For the text-containing cell, return its midpoint in (X, Y) coordinate format. 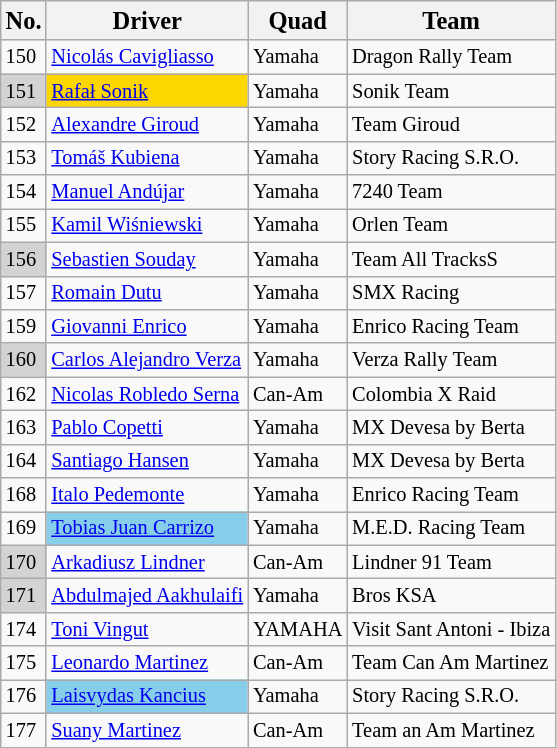
Team an Am Martinez (451, 730)
170 (24, 562)
Kamil Wiśniewski (147, 225)
Visit Sant Antoni - Ibiza (451, 629)
Dragon Rally Team (451, 57)
Verza Rally Team (451, 360)
Arkadiusz Lindner (147, 562)
M.E.D. Racing Team (451, 528)
Leonardo Martinez (147, 663)
164 (24, 461)
Giovanni Enrico (147, 326)
Team (451, 20)
Team Giroud (451, 124)
176 (24, 696)
Pablo Copetti (147, 427)
175 (24, 663)
154 (24, 192)
Laisvydas Kancius (147, 696)
Rafał Sonik (147, 91)
171 (24, 595)
Sebastien Souday (147, 259)
7240 Team (451, 192)
Tomáš Kubiena (147, 158)
159 (24, 326)
152 (24, 124)
Manuel Andújar (147, 192)
150 (24, 57)
174 (24, 629)
Carlos Alejandro Verza (147, 360)
156 (24, 259)
Romain Dutu (147, 293)
YAMAHA (298, 629)
No. (24, 20)
Toni Vingut (147, 629)
163 (24, 427)
SMX Racing (451, 293)
177 (24, 730)
Italo Pedemonte (147, 495)
Suany Martinez (147, 730)
Tobias Juan Carrizo (147, 528)
Orlen Team (451, 225)
Nicolás Cavigliasso (147, 57)
151 (24, 91)
Team All TracksS (451, 259)
Nicolas Robledo Serna (147, 394)
168 (24, 495)
157 (24, 293)
155 (24, 225)
169 (24, 528)
Quad (298, 20)
Driver (147, 20)
Santiago Hansen (147, 461)
153 (24, 158)
162 (24, 394)
Alexandre Giroud (147, 124)
160 (24, 360)
Abdulmajed Aakhulaifi (147, 595)
Bros KSA (451, 595)
Team Can Am Martinez (451, 663)
Sonik Team (451, 91)
Colombia X Raid (451, 394)
Lindner 91 Team (451, 562)
